Scan for the cell matching the given text and deliver its (X, Y) coordinate at center. 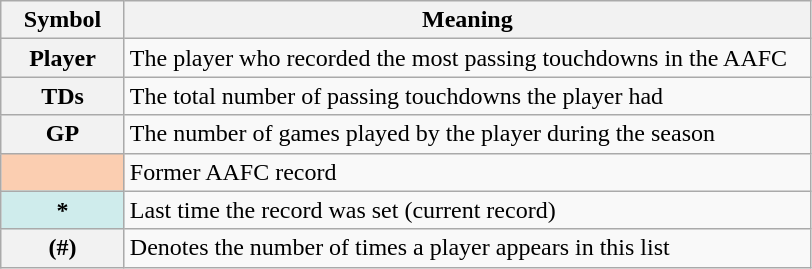
Denotes the number of times a player appears in this list (467, 248)
* (63, 210)
The number of games played by the player during the season (467, 134)
(#) (63, 248)
Meaning (467, 20)
GP (63, 134)
The total number of passing touchdowns the player had (467, 96)
The player who recorded the most passing touchdowns in the AAFC (467, 58)
Former AAFC record (467, 172)
Symbol (63, 20)
Last time the record was set (current record) (467, 210)
Player (63, 58)
TDs (63, 96)
